From the cell containing the given text, extract its center point as [x, y] coordinate. 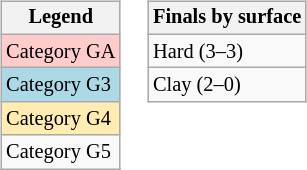
Category GA [60, 51]
Clay (2–0) [227, 85]
Finals by surface [227, 18]
Category G5 [60, 152]
Category G4 [60, 119]
Category G3 [60, 85]
Hard (3–3) [227, 51]
Legend [60, 18]
